Extract the (x, y) coordinate from the center of the cell holding the provided text.  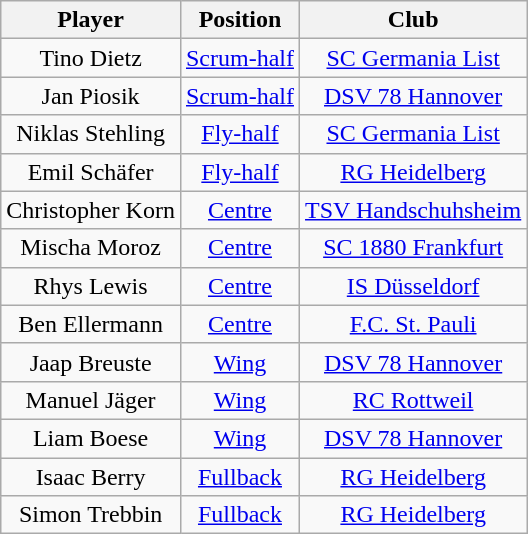
TSV Handschuhsheim (414, 210)
Isaac Berry (91, 477)
Tino Dietz (91, 58)
IS Düsseldorf (414, 286)
Club (414, 20)
Jaap Breuste (91, 362)
Christopher Korn (91, 210)
Jan Piosik (91, 96)
Emil Schäfer (91, 172)
Ben Ellermann (91, 324)
Simon Trebbin (91, 515)
Position (240, 20)
RC Rottweil (414, 400)
Mischa Moroz (91, 248)
Liam Boese (91, 438)
Niklas Stehling (91, 134)
Rhys Lewis (91, 286)
F.C. St. Pauli (414, 324)
Player (91, 20)
Manuel Jäger (91, 400)
SC 1880 Frankfurt (414, 248)
